Locate the cell with the specified text and output its [X, Y] center coordinate. 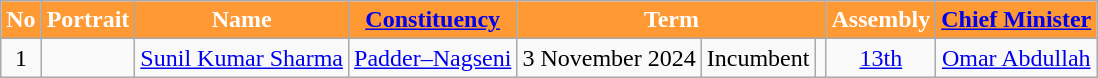
Term [672, 20]
Assembly [881, 20]
1 [21, 58]
Padder–Nagseni [433, 58]
Sunil Kumar Sharma [242, 58]
Name [242, 20]
3 November 2024 [609, 58]
Chief Minister [1016, 20]
Omar Abdullah [1016, 58]
Portrait [88, 20]
Incumbent [758, 58]
13th [881, 58]
Constituency [433, 20]
No [21, 20]
